Extract the [x, y] coordinate from the center of the cell holding the provided text.  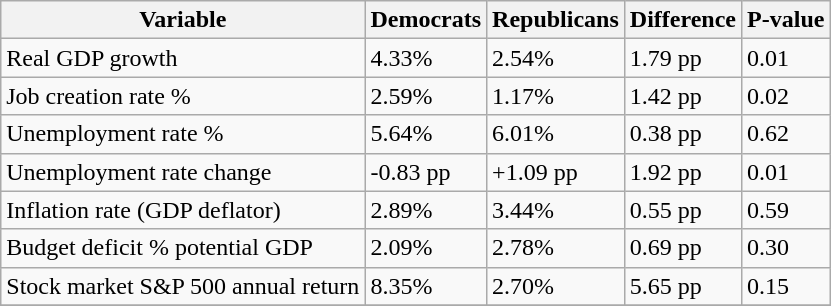
Difference [682, 20]
5.65 pp [682, 286]
0.15 [786, 286]
+1.09 pp [556, 172]
-0.83 pp [426, 172]
Democrats [426, 20]
Real GDP growth [183, 58]
2.54% [556, 58]
Unemployment rate change [183, 172]
6.01% [556, 134]
8.35% [426, 286]
2.78% [556, 248]
Stock market S&P 500 annual return [183, 286]
0.55 pp [682, 210]
0.69 pp [682, 248]
5.64% [426, 134]
Unemployment rate % [183, 134]
0.02 [786, 96]
2.09% [426, 248]
0.30 [786, 248]
Variable [183, 20]
1.17% [556, 96]
0.38 pp [682, 134]
0.59 [786, 210]
Job creation rate % [183, 96]
3.44% [556, 210]
Republicans [556, 20]
0.62 [786, 134]
Budget deficit % potential GDP [183, 248]
Inflation rate (GDP deflator) [183, 210]
2.59% [426, 96]
4.33% [426, 58]
P-value [786, 20]
1.79 pp [682, 58]
1.42 pp [682, 96]
2.70% [556, 286]
1.92 pp [682, 172]
2.89% [426, 210]
